Extract the (x, y) coordinate from the center of the cell holding the provided text.  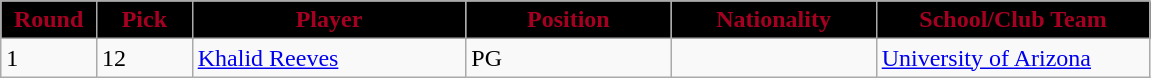
Khalid Reeves (329, 58)
Position (568, 20)
Round (49, 20)
University of Arizona (1013, 58)
Nationality (774, 20)
PG (568, 58)
Pick (144, 20)
12 (144, 58)
School/Club Team (1013, 20)
1 (49, 58)
Player (329, 20)
